Identify which cell holds the provided text, then report its [x, y] central coordinate. 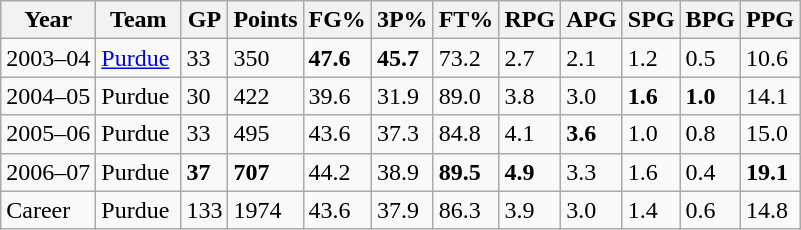
31.9 [402, 96]
RPG [530, 20]
SPG [651, 20]
Career [48, 210]
19.1 [770, 172]
2.7 [530, 58]
15.0 [770, 134]
APG [592, 20]
3.3 [592, 172]
0.4 [710, 172]
3.9 [530, 210]
422 [266, 96]
44.2 [337, 172]
3.6 [592, 134]
86.3 [466, 210]
133 [204, 210]
1.4 [651, 210]
30 [204, 96]
37.9 [402, 210]
0.8 [710, 134]
2003–04 [48, 58]
3P% [402, 20]
4.1 [530, 134]
89.5 [466, 172]
73.2 [466, 58]
FT% [466, 20]
GP [204, 20]
PPG [770, 20]
Points [266, 20]
Team [138, 20]
350 [266, 58]
3.8 [530, 96]
495 [266, 134]
0.5 [710, 58]
0.6 [710, 210]
45.7 [402, 58]
37 [204, 172]
47.6 [337, 58]
2006–07 [48, 172]
14.1 [770, 96]
37.3 [402, 134]
14.8 [770, 210]
1974 [266, 210]
FG% [337, 20]
2004–05 [48, 96]
39.6 [337, 96]
1.2 [651, 58]
38.9 [402, 172]
4.9 [530, 172]
2005–06 [48, 134]
10.6 [770, 58]
Year [48, 20]
89.0 [466, 96]
707 [266, 172]
2.1 [592, 58]
BPG [710, 20]
84.8 [466, 134]
